Capture the cell that displays the provided text and extract its [x, y] central coordinate. 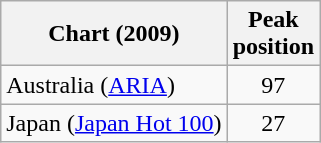
Japan (Japan Hot 100) [114, 123]
Peakposition [273, 34]
Chart (2009) [114, 34]
27 [273, 123]
97 [273, 85]
Australia (ARIA) [114, 85]
